Return (X, Y) of the center of cell containing provided text 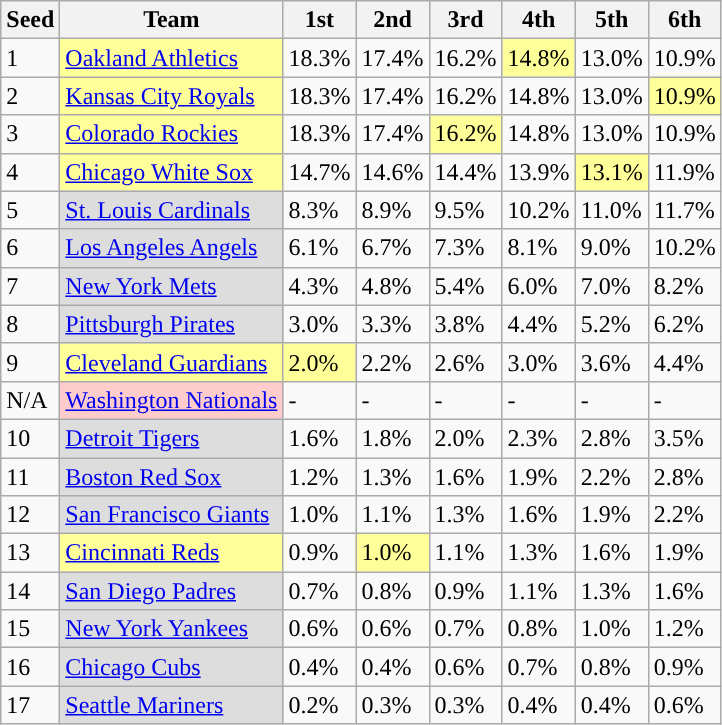
Colorado Rockies (172, 134)
6 (30, 248)
9 (30, 362)
7.0% (612, 286)
0.2% (320, 705)
14.6% (392, 172)
12 (30, 515)
6.2% (684, 324)
Boston Red Sox (172, 477)
8.2% (684, 286)
6.7% (392, 248)
Seattle Mariners (172, 705)
Kansas City Royals (172, 96)
13 (30, 553)
1st (320, 20)
3.3% (392, 324)
4th (538, 20)
14 (30, 591)
6.0% (538, 286)
11.7% (684, 210)
N/A (30, 400)
17 (30, 705)
1 (30, 58)
Pittsburgh Pirates (172, 324)
6.1% (320, 248)
5 (30, 210)
13.9% (538, 172)
San Francisco Giants (172, 515)
5.4% (466, 286)
7 (30, 286)
4.3% (320, 286)
8.9% (392, 210)
5th (612, 20)
13.1% (612, 172)
Los Angeles Angels (172, 248)
11.9% (684, 172)
14.7% (320, 172)
10 (30, 438)
8.3% (320, 210)
Oakland Athletics (172, 58)
7.3% (466, 248)
11.0% (612, 210)
2.6% (466, 362)
3.6% (612, 362)
2nd (392, 20)
Seed (30, 20)
3.8% (466, 324)
8 (30, 324)
8.1% (538, 248)
3rd (466, 20)
Detroit Tigers (172, 438)
3.5% (684, 438)
Cleveland Guardians (172, 362)
14.4% (466, 172)
Cincinnati Reds (172, 553)
1.8% (392, 438)
9.0% (612, 248)
2 (30, 96)
San Diego Padres (172, 591)
5.2% (612, 324)
Chicago White Sox (172, 172)
6th (684, 20)
Team (172, 20)
16 (30, 667)
3 (30, 134)
4.8% (392, 286)
St. Louis Cardinals (172, 210)
9.5% (466, 210)
15 (30, 629)
Chicago Cubs (172, 667)
New York Yankees (172, 629)
Washington Nationals (172, 400)
New York Mets (172, 286)
2.3% (538, 438)
11 (30, 477)
4 (30, 172)
